Extract the (x, y) coordinate from the center of the cell holding the provided text.  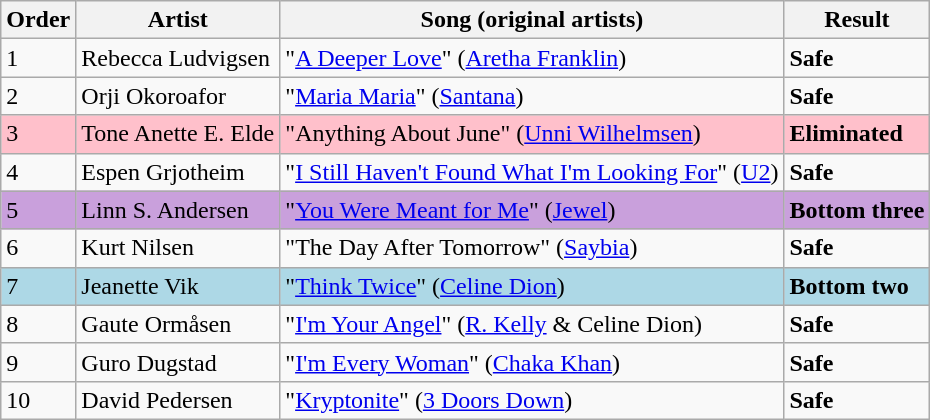
Tone Anette E. Elde (178, 134)
Rebecca Ludvigsen (178, 58)
"Maria Maria" (Santana) (532, 96)
"Think Twice" (Celine Dion) (532, 286)
Gaute Ormåsen (178, 324)
Bottom three (857, 210)
Linn S. Andersen (178, 210)
David Pedersen (178, 400)
Result (857, 20)
"A Deeper Love" (Aretha Franklin) (532, 58)
10 (38, 400)
4 (38, 172)
"Kryptonite" (3 Doors Down) (532, 400)
Orji Okoroafor (178, 96)
Espen Grjotheim (178, 172)
Eliminated (857, 134)
Order (38, 20)
7 (38, 286)
"Anything About June" (Unni Wilhelmsen) (532, 134)
Artist (178, 20)
Kurt Nilsen (178, 248)
8 (38, 324)
2 (38, 96)
"The Day After Tomorrow" (Saybia) (532, 248)
5 (38, 210)
Jeanette Vik (178, 286)
Song (original artists) (532, 20)
"I'm Your Angel" (R. Kelly & Celine Dion) (532, 324)
6 (38, 248)
Bottom two (857, 286)
3 (38, 134)
"I'm Every Woman" (Chaka Khan) (532, 362)
"I Still Haven't Found What I'm Looking For" (U2) (532, 172)
1 (38, 58)
9 (38, 362)
"You Were Meant for Me" (Jewel) (532, 210)
Guro Dugstad (178, 362)
